Capture the cell that displays the provided text and extract its (x, y) central coordinate. 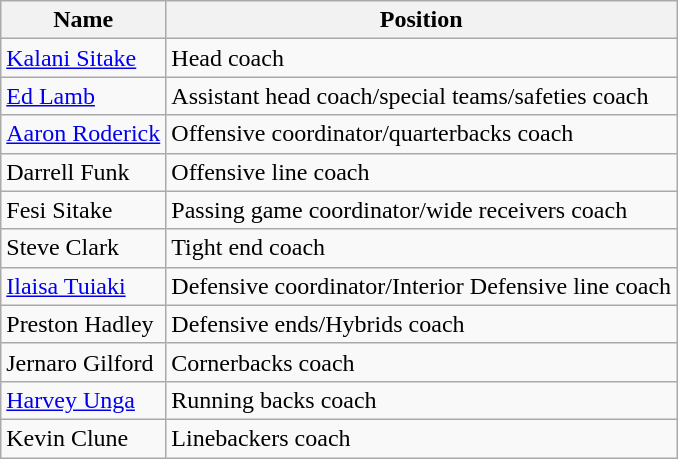
Kalani Sitake (84, 58)
Offensive coordinator/quarterbacks coach (422, 134)
Ed Lamb (84, 96)
Offensive line coach (422, 172)
Passing game coordinator/wide receivers coach (422, 210)
Harvey Unga (84, 400)
Ilaisa Tuiaki (84, 286)
Preston Hadley (84, 324)
Steve Clark (84, 248)
Head coach (422, 58)
Kevin Clune (84, 438)
Aaron Roderick (84, 134)
Position (422, 20)
Defensive coordinator/Interior Defensive line coach (422, 286)
Running backs coach (422, 400)
Cornerbacks coach (422, 362)
Defensive ends/Hybrids coach (422, 324)
Tight end coach (422, 248)
Name (84, 20)
Fesi Sitake (84, 210)
Assistant head coach/special teams/safeties coach (422, 96)
Darrell Funk (84, 172)
Jernaro Gilford (84, 362)
Linebackers coach (422, 438)
